Capture the cell that displays the provided text and extract its [X, Y] central coordinate. 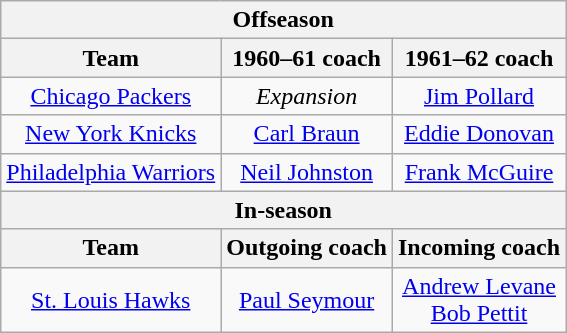
Carl Braun [307, 134]
Chicago Packers [111, 96]
In-season [284, 210]
Eddie Donovan [478, 134]
Incoming coach [478, 248]
Expansion [307, 96]
Jim Pollard [478, 96]
Neil Johnston [307, 172]
1961–62 coach [478, 58]
Offseason [284, 20]
New York Knicks [111, 134]
Outgoing coach [307, 248]
Paul Seymour [307, 300]
Philadelphia Warriors [111, 172]
1960–61 coach [307, 58]
St. Louis Hawks [111, 300]
Frank McGuire [478, 172]
Andrew LevaneBob Pettit [478, 300]
